Determine the [x, y] coordinate at the center of the cell enclosing the given text.  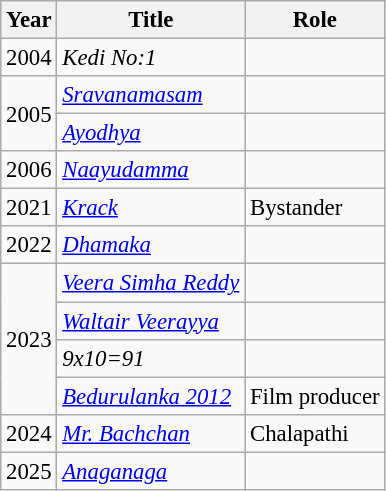
Waltair Veerayya [151, 321]
Title [151, 20]
2023 [29, 339]
2025 [29, 471]
Kedi No:1 [151, 58]
2006 [29, 170]
2004 [29, 58]
Dhamaka [151, 245]
Ayodhya [151, 133]
2021 [29, 208]
Bedurulanka 2012 [151, 396]
2005 [29, 114]
Veera Simha Reddy [151, 283]
Film producer [315, 396]
2024 [29, 433]
Krack [151, 208]
Naayudamma [151, 170]
Bystander [315, 208]
Role [315, 20]
Anaganaga [151, 471]
Year [29, 20]
Sravanamasam [151, 95]
9x10=91 [151, 358]
Chalapathi [315, 433]
2022 [29, 245]
Mr. Bachchan [151, 433]
